Detect which cell encompasses the target text, then output its [x, y] center coordinate. 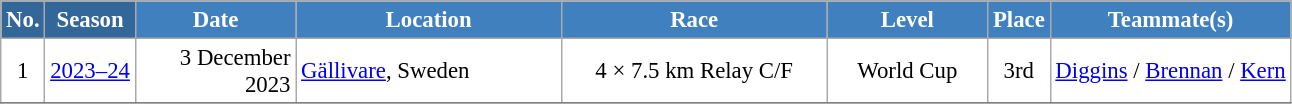
No. [23, 20]
4 × 7.5 km Relay C/F [694, 72]
Teammate(s) [1170, 20]
3 December 2023 [216, 72]
Season [90, 20]
Diggins / Brennan / Kern [1170, 72]
Date [216, 20]
Location [429, 20]
World Cup [908, 72]
Race [694, 20]
Level [908, 20]
Gällivare, Sweden [429, 72]
3rd [1019, 72]
Place [1019, 20]
2023–24 [90, 72]
1 [23, 72]
